Find where the given text appears and provide that cell's center as [x, y] coordinate. 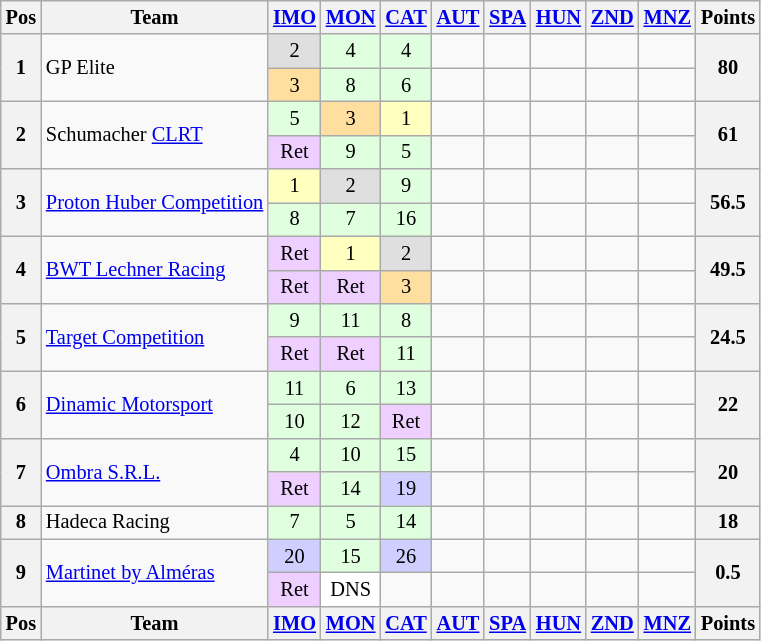
16 [406, 219]
24.5 [728, 336]
BWT Lechner Racing [154, 270]
Target Competition [154, 336]
0.5 [728, 572]
Hadeca Racing [154, 522]
12 [351, 421]
26 [406, 556]
18 [728, 522]
80 [728, 68]
DNS [351, 589]
56.5 [728, 202]
Dinamic Motorsport [154, 404]
13 [406, 388]
22 [728, 404]
Martinet by Alméras [154, 572]
49.5 [728, 270]
Schumacher CLRT [154, 134]
19 [406, 489]
Ombra S.R.L. [154, 472]
GP Elite [154, 68]
Proton Huber Competition [154, 202]
61 [728, 134]
